Return [X, Y] of the center of cell containing provided text 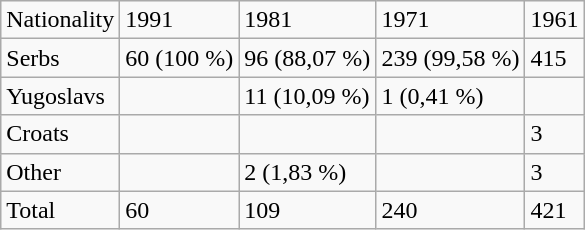
240 [450, 210]
Other [60, 172]
415 [554, 58]
1991 [180, 20]
11 (10,09 %) [308, 96]
239 (99,58 %) [450, 58]
2 (1,83 %) [308, 172]
1971 [450, 20]
Croats [60, 134]
Nationality [60, 20]
109 [308, 210]
Serbs [60, 58]
1 (0,41 %) [450, 96]
1961 [554, 20]
60 (100 %) [180, 58]
96 (88,07 %) [308, 58]
1981 [308, 20]
421 [554, 210]
60 [180, 210]
Total [60, 210]
Yugoslavs [60, 96]
